Return the [x, y] coordinate for the center point of the cell that contains the specified text.  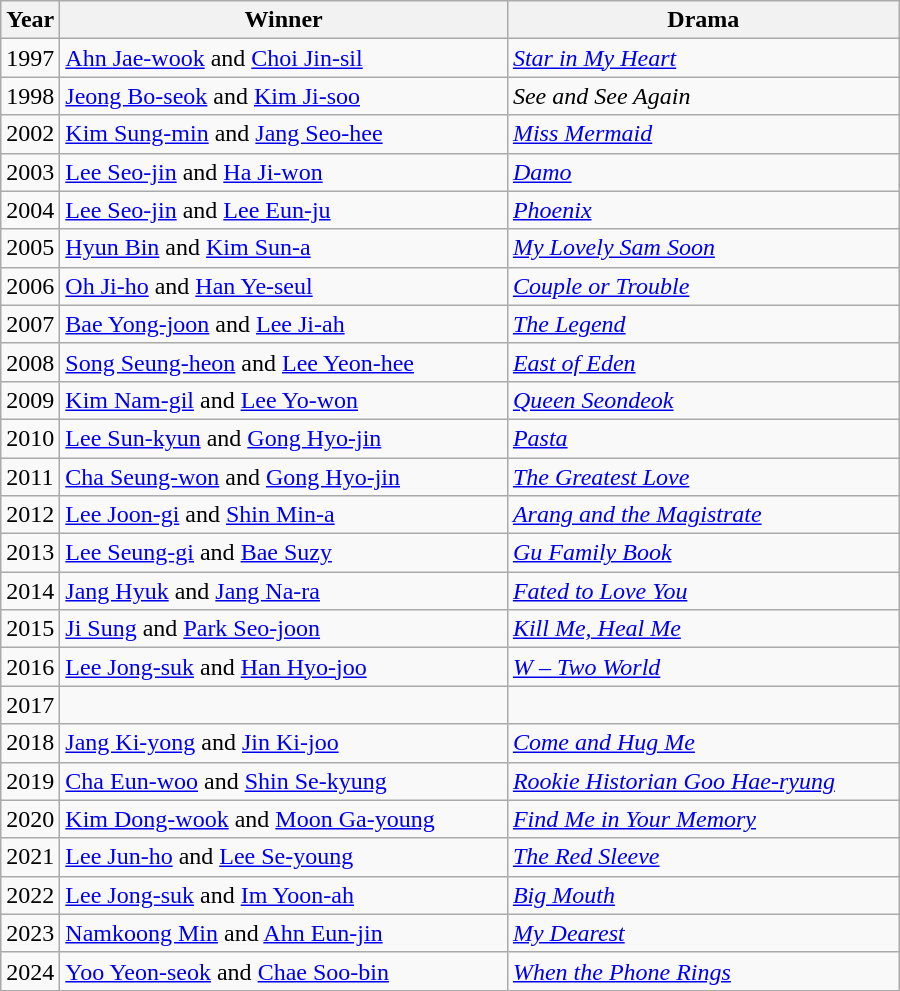
Big Mouth [703, 895]
2005 [30, 248]
2014 [30, 591]
Cha Seung-won and Gong Hyo-jin [284, 477]
2003 [30, 172]
2016 [30, 667]
Rookie Historian Goo Hae-ryung [703, 781]
East of Eden [703, 362]
Damo [703, 172]
Jang Ki-yong and Jin Ki-joo [284, 743]
Kill Me, Heal Me [703, 629]
Pasta [703, 438]
Ji Sung and Park Seo-joon [284, 629]
Couple or Trouble [703, 286]
Hyun Bin and Kim Sun-a [284, 248]
The Greatest Love [703, 477]
1997 [30, 58]
Lee Seung-gi and Bae Suzy [284, 553]
Drama [703, 20]
Fated to Love You [703, 591]
Ahn Jae-wook and Choi Jin-sil [284, 58]
2023 [30, 933]
2008 [30, 362]
Lee Jong-suk and Han Hyo-joo [284, 667]
Bae Yong-joon and Lee Ji-ah [284, 324]
Yoo Yeon-seok and Chae Soo-bin [284, 971]
Lee Sun-kyun and Gong Hyo-jin [284, 438]
Year [30, 20]
2013 [30, 553]
Queen Seondeok [703, 400]
2015 [30, 629]
2007 [30, 324]
Miss Mermaid [703, 134]
The Legend [703, 324]
Winner [284, 20]
2002 [30, 134]
Jang Hyuk and Jang Na-ra [284, 591]
Phoenix [703, 210]
2011 [30, 477]
My Dearest [703, 933]
Lee Joon-gi and Shin Min-a [284, 515]
Cha Eun-woo and Shin Se-kyung [284, 781]
2004 [30, 210]
2018 [30, 743]
Kim Nam-gil and Lee Yo-won [284, 400]
Namkoong Min and Ahn Eun-jin [284, 933]
When the Phone Rings [703, 971]
My Lovely Sam Soon [703, 248]
Song Seung-heon and Lee Yeon-hee [284, 362]
Lee Jun-ho and Lee Se-young [284, 857]
2020 [30, 819]
2009 [30, 400]
2022 [30, 895]
See and See Again [703, 96]
Lee Jong-suk and Im Yoon-ah [284, 895]
1998 [30, 96]
Come and Hug Me [703, 743]
2017 [30, 705]
2021 [30, 857]
Oh Ji-ho and Han Ye-seul [284, 286]
2019 [30, 781]
Kim Dong-wook and Moon Ga-young [284, 819]
Arang and the Magistrate [703, 515]
Find Me in Your Memory [703, 819]
2012 [30, 515]
Lee Seo-jin and Lee Eun-ju [284, 210]
2006 [30, 286]
Kim Sung-min and Jang Seo-hee [284, 134]
The Red Sleeve [703, 857]
W – Two World [703, 667]
2024 [30, 971]
Lee Seo-jin and Ha Ji-won [284, 172]
Jeong Bo-seok and Kim Ji-soo [284, 96]
2010 [30, 438]
Star in My Heart [703, 58]
Gu Family Book [703, 553]
